Detect which cell encompasses the target text, then output its (X, Y) center coordinate. 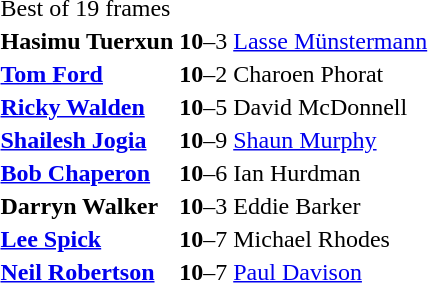
10–5 (204, 107)
10–2 (204, 74)
10–9 (204, 140)
10–6 (204, 173)
10–7 (204, 239)
